From the cell containing the given text, extract its center point as (X, Y) coordinate. 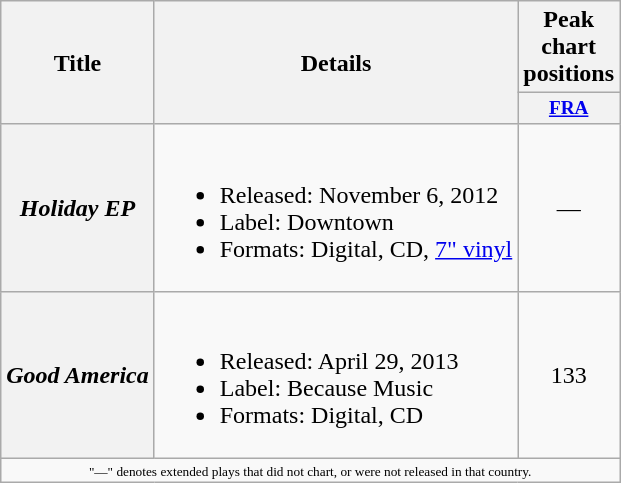
"—" denotes extended plays that did not chart, or were not released in that country. (310, 471)
— (569, 208)
FRA (569, 109)
Good America (78, 376)
Title (78, 63)
Details (336, 63)
133 (569, 376)
Released: April 29, 2013Label: Because MusicFormats: Digital, CD (336, 376)
Peak chart positions (569, 47)
Holiday EP (78, 208)
Released: November 6, 2012Label: DowntownFormats: Digital, CD, 7" vinyl (336, 208)
